Output the [x, y] coordinate of the center of the cell containing the given text.  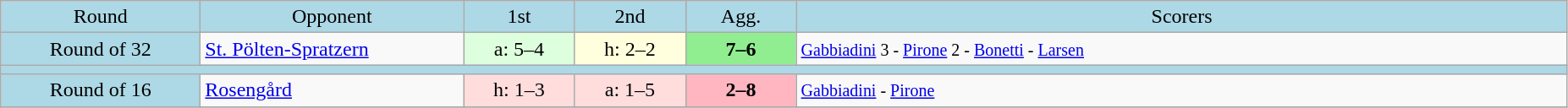
Round of 16 [101, 90]
Opponent [332, 17]
7–6 [741, 49]
1st [520, 17]
2–8 [741, 90]
Scorers [1181, 17]
Rosengård [332, 90]
St. Pölten-Spratzern [332, 49]
Gabbiadini - Pirone [1181, 90]
Round [101, 17]
h: 1–3 [520, 90]
Agg. [741, 17]
2nd [630, 17]
Round of 32 [101, 49]
a: 5–4 [520, 49]
h: 2–2 [630, 49]
a: 1–5 [630, 90]
Gabbiadini 3 - Pirone 2 - Bonetti - Larsen [1181, 49]
